Find where the given text appears and provide that cell's center as (X, Y) coordinate. 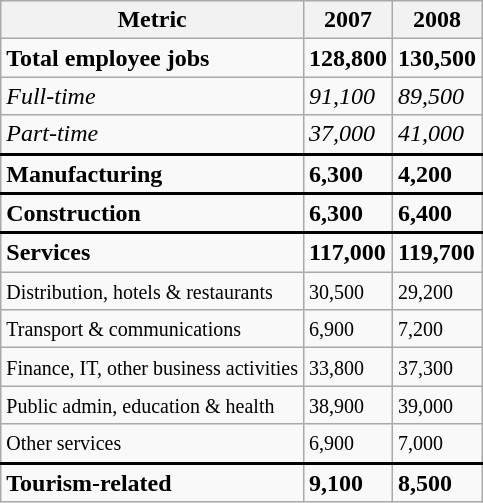
Finance, IT, other business activities (152, 367)
6,400 (438, 213)
Distribution, hotels & restaurants (152, 291)
Manufacturing (152, 174)
89,500 (438, 96)
91,100 (348, 96)
7,200 (438, 329)
117,000 (348, 252)
41,000 (438, 134)
Services (152, 252)
Construction (152, 213)
9,100 (348, 482)
Transport & communications (152, 329)
2008 (438, 20)
33,800 (348, 367)
130,500 (438, 58)
37,300 (438, 367)
8,500 (438, 482)
38,900 (348, 405)
Other services (152, 444)
7,000 (438, 444)
37,000 (348, 134)
4,200 (438, 174)
39,000 (438, 405)
30,500 (348, 291)
119,700 (438, 252)
Tourism-related (152, 482)
2007 (348, 20)
128,800 (348, 58)
Total employee jobs (152, 58)
29,200 (438, 291)
Full-time (152, 96)
Part-time (152, 134)
Public admin, education & health (152, 405)
Metric (152, 20)
